Scan for the cell matching the given text and deliver its (X, Y) coordinate at center. 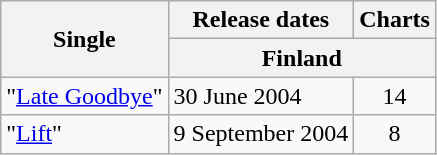
Single (84, 39)
Finland (302, 58)
Charts (395, 20)
8 (395, 134)
"Lift" (84, 134)
30 June 2004 (261, 96)
"Late Goodbye" (84, 96)
9 September 2004 (261, 134)
14 (395, 96)
Release dates (261, 20)
